Search for the cell housing the specified text and yield its (X, Y) center coordinate. 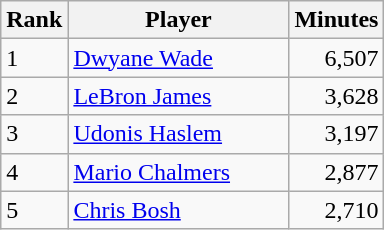
Udonis Haslem (178, 134)
6,507 (336, 58)
LeBron James (178, 96)
3,628 (336, 96)
4 (34, 172)
2 (34, 96)
Mario Chalmers (178, 172)
Chris Bosh (178, 210)
Rank (34, 20)
Minutes (336, 20)
1 (34, 58)
Player (178, 20)
2,877 (336, 172)
5 (34, 210)
3 (34, 134)
Dwyane Wade (178, 58)
3,197 (336, 134)
2,710 (336, 210)
